Return the (X, Y) coordinate for the center point of the cell that contains the specified text.  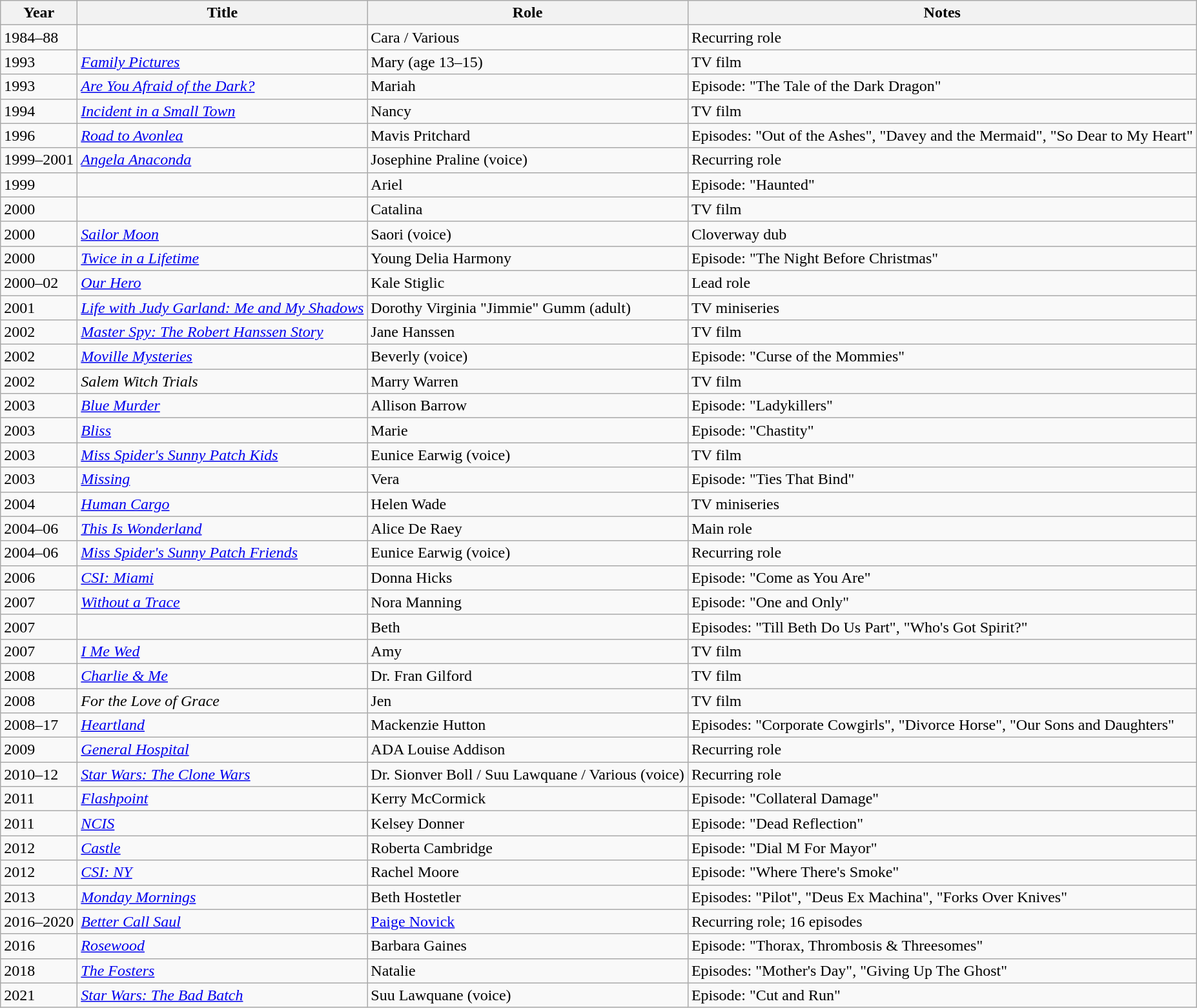
Beverly (voice) (528, 357)
Natalie (528, 971)
Lead role (942, 283)
Without a Trace (222, 602)
Episode: "The Night Before Christmas" (942, 258)
Angela Anaconda (222, 160)
For the Love of Grace (222, 700)
Amy (528, 651)
Episode: "Where There's Smoke" (942, 872)
Dorothy Virginia "Jimmie" Gumm (adult) (528, 308)
Donna Hicks (528, 578)
Flashpoint (222, 799)
Charlie & Me (222, 676)
Episode: "Thorax, Thrombosis & Threesomes" (942, 946)
Twice in a Lifetime (222, 258)
Title (222, 13)
Road to Avonlea (222, 136)
2006 (39, 578)
Year (39, 13)
Episode: "Ties That Bind" (942, 479)
Episodes: "Pilot", "Deus Ex Machina", "Forks Over Knives" (942, 897)
Vera (528, 479)
Rachel Moore (528, 872)
Blue Murder (222, 406)
Episode: "Haunted" (942, 185)
2018 (39, 971)
Suu Lawquane (voice) (528, 995)
Episodes: "Corporate Cowgirls", "Divorce Horse", "Our Sons and Daughters" (942, 725)
Salem Witch Trials (222, 381)
2013 (39, 897)
2000–02 (39, 283)
Episode: "One and Only" (942, 602)
Missing (222, 479)
Heartland (222, 725)
Marie (528, 430)
2010–12 (39, 774)
Episode: "Collateral Damage" (942, 799)
Are You Afraid of the Dark? (222, 86)
Better Call Saul (222, 922)
Barbara Gaines (528, 946)
I Me Wed (222, 651)
Episodes: "Mother's Day", "Giving Up The Ghost" (942, 971)
Allison Barrow (528, 406)
Notes (942, 13)
Nora Manning (528, 602)
Saori (voice) (528, 234)
Helen Wade (528, 504)
2021 (39, 995)
Our Hero (222, 283)
Cloverway dub (942, 234)
Kerry McCormick (528, 799)
Episode: "Come as You Are" (942, 578)
Star Wars: The Clone Wars (222, 774)
Rosewood (222, 946)
General Hospital (222, 750)
1999–2001 (39, 160)
Nancy (528, 111)
2004 (39, 504)
Episode: "Chastity" (942, 430)
NCIS (222, 823)
Mary (age 13–15) (528, 62)
Episode: "Dead Reflection" (942, 823)
Dr. Sionver Boll / Suu Lawquane / Various (voice) (528, 774)
Monday Mornings (222, 897)
Ariel (528, 185)
Catalina (528, 209)
Episode: "Cut and Run" (942, 995)
Alice De Raey (528, 529)
Beth (528, 627)
1996 (39, 136)
2001 (39, 308)
Beth Hostetler (528, 897)
Kale Stiglic (528, 283)
Mavis Pritchard (528, 136)
CSI: Miami (222, 578)
2008–17 (39, 725)
Jen (528, 700)
Miss Spider's Sunny Patch Kids (222, 455)
1994 (39, 111)
2009 (39, 750)
Episodes: "Till Beth Do Us Part", "Who's Got Spirit?" (942, 627)
The Fosters (222, 971)
ADA Louise Addison (528, 750)
Paige Novick (528, 922)
Main role (942, 529)
Star Wars: The Bad Batch (222, 995)
Young Delia Harmony (528, 258)
Recurring role; 16 episodes (942, 922)
1984–88 (39, 37)
Marry Warren (528, 381)
Life with Judy Garland: Me and My Shadows (222, 308)
Castle (222, 848)
This Is Wonderland (222, 529)
Mackenzie Hutton (528, 725)
Master Spy: The Robert Hanssen Story (222, 332)
2016–2020 (39, 922)
Josephine Praline (voice) (528, 160)
Jane Hanssen (528, 332)
Moville Mysteries (222, 357)
Episode: "Dial M For Mayor" (942, 848)
Kelsey Donner (528, 823)
Episode: "Curse of the Mommies" (942, 357)
Cara / Various (528, 37)
Family Pictures (222, 62)
Roberta Cambridge (528, 848)
Dr. Fran Gilford (528, 676)
2016 (39, 946)
CSI: NY (222, 872)
Human Cargo (222, 504)
Role (528, 13)
Miss Spider's Sunny Patch Friends (222, 553)
Mariah (528, 86)
Episode: "Ladykillers" (942, 406)
1999 (39, 185)
Sailor Moon (222, 234)
Episode: "The Tale of the Dark Dragon" (942, 86)
Bliss (222, 430)
Episodes: "Out of the Ashes", "Davey and the Mermaid", "So Dear to My Heart" (942, 136)
Incident in a Small Town (222, 111)
